Output the [x, y] coordinate of the center of the cell containing the given text.  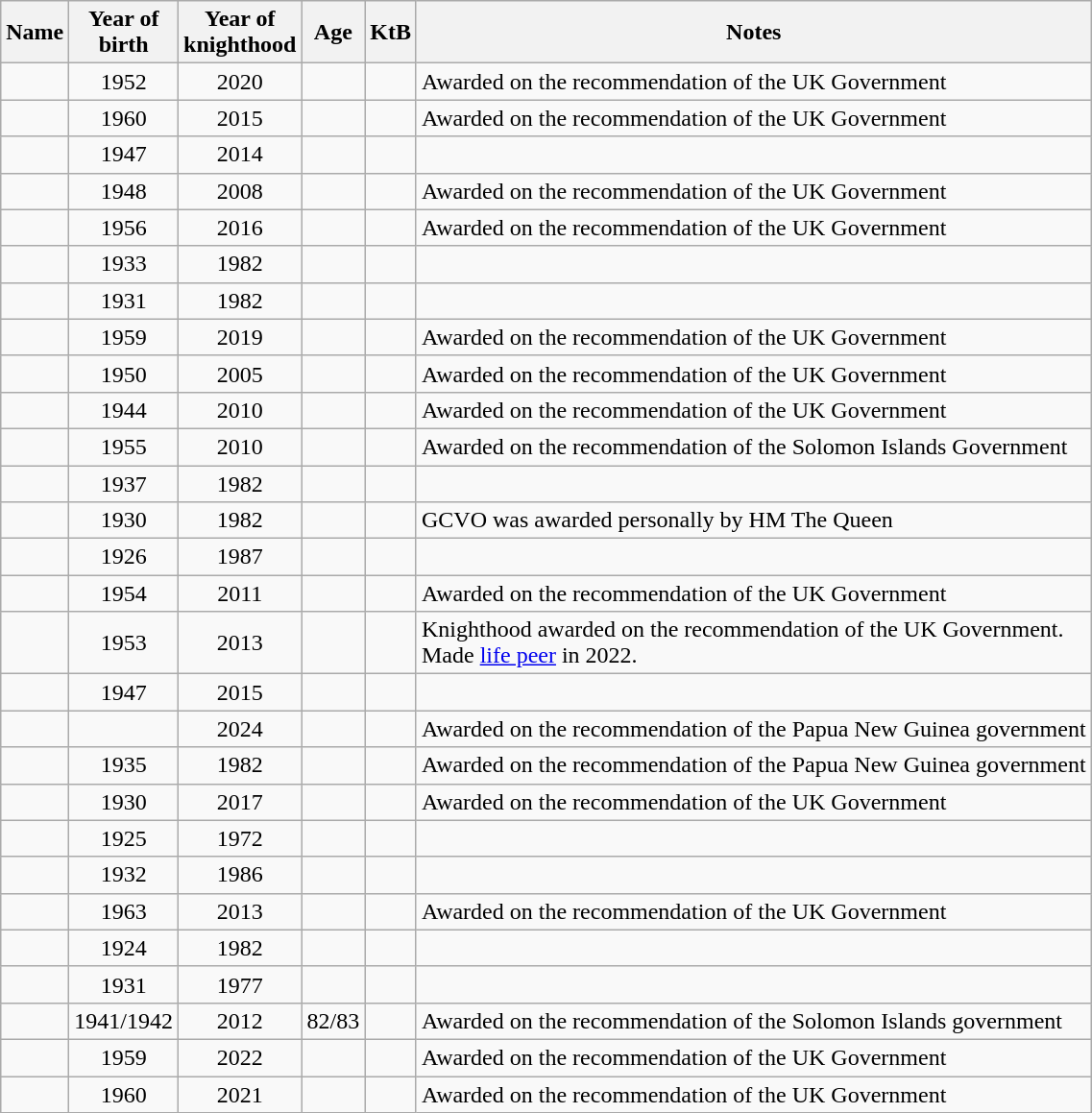
1972 [240, 838]
1950 [124, 374]
1944 [124, 410]
1941/1942 [124, 1021]
2005 [240, 374]
1933 [124, 264]
Name [35, 33]
Awarded on the recommendation of the Solomon Islands Government [753, 447]
1935 [124, 765]
Knighthood awarded on the recommendation of the UK Government. Made life peer in 2022. [753, 643]
1952 [124, 82]
1925 [124, 838]
1926 [124, 557]
1977 [240, 984]
Age [333, 33]
2020 [240, 82]
1937 [124, 483]
2017 [240, 802]
2019 [240, 337]
1956 [124, 228]
Year of birth [124, 33]
82/83 [333, 1021]
2014 [240, 155]
GCVO was awarded personally by HM The Queen [753, 520]
1954 [124, 593]
1955 [124, 447]
Notes [753, 33]
Awarded on the recommendation of the Solomon Islands government [753, 1021]
2008 [240, 191]
Year ofknighthood [240, 33]
1953 [124, 643]
1924 [124, 948]
1948 [124, 191]
2021 [240, 1094]
1987 [240, 557]
1932 [124, 875]
2012 [240, 1021]
1986 [240, 875]
1963 [124, 911]
2016 [240, 228]
2024 [240, 729]
2022 [240, 1057]
KtB [391, 33]
2011 [240, 593]
